Detect which cell encompasses the target text, then output its [x, y] center coordinate. 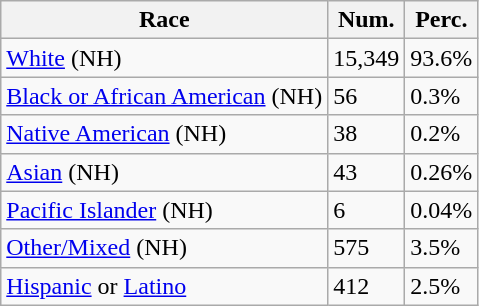
43 [366, 172]
93.6% [442, 58]
15,349 [366, 58]
0.04% [442, 210]
Hispanic or Latino [164, 286]
Asian (NH) [164, 172]
Perc. [442, 20]
Black or African American (NH) [164, 96]
2.5% [442, 286]
0.3% [442, 96]
Native American (NH) [164, 134]
0.26% [442, 172]
412 [366, 286]
3.5% [442, 248]
56 [366, 96]
Race [164, 20]
0.2% [442, 134]
Other/Mixed (NH) [164, 248]
Pacific Islander (NH) [164, 210]
6 [366, 210]
38 [366, 134]
Num. [366, 20]
575 [366, 248]
White (NH) [164, 58]
